Detect which cell encompasses the target text, then output its (X, Y) center coordinate. 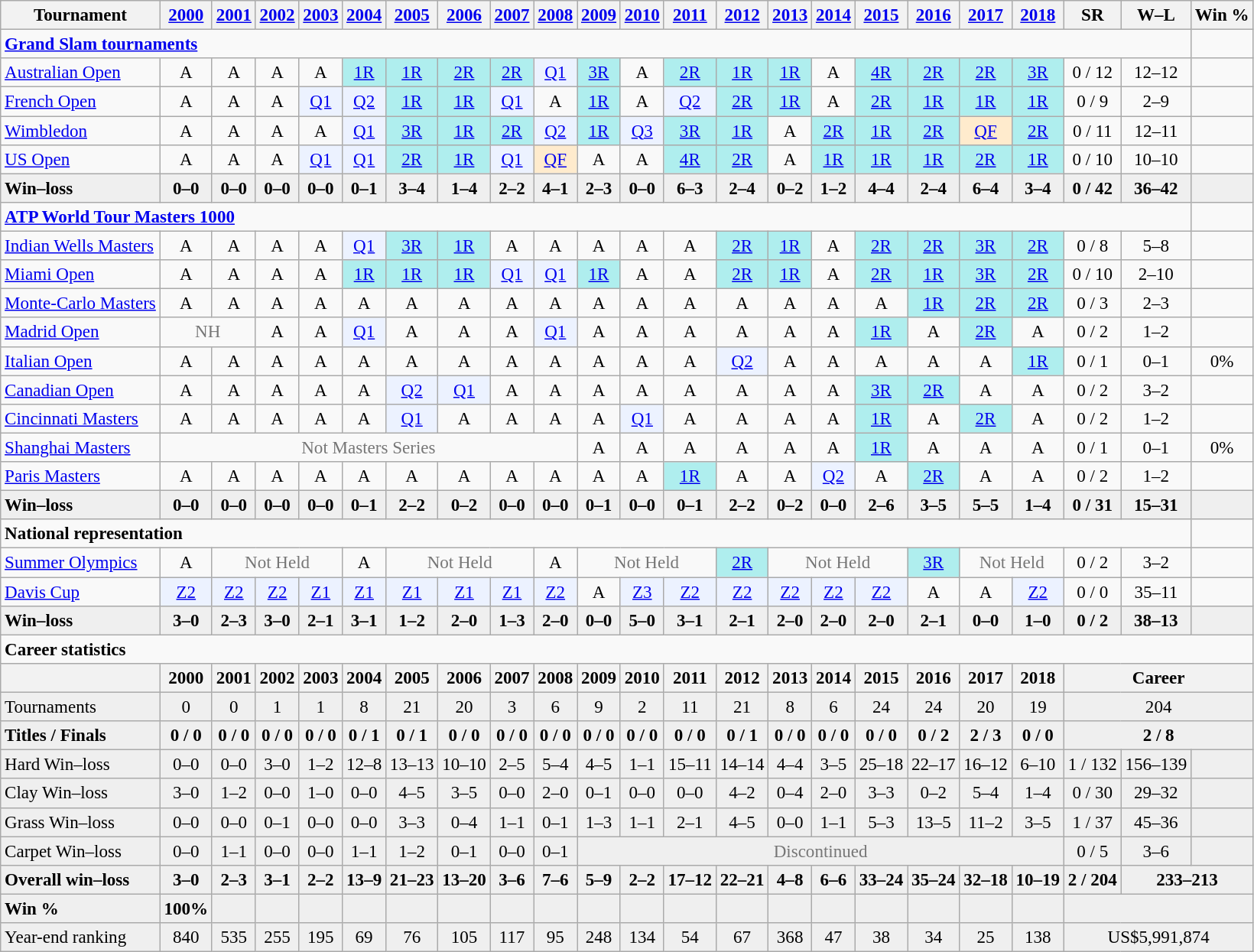
22–21 (742, 880)
204 (1158, 707)
0 / 3 (1092, 304)
Carpet Win–loss (80, 851)
Paris Masters (80, 476)
29–32 (1156, 794)
National representation (596, 534)
16–12 (986, 765)
0 / 42 (1092, 188)
Italian Open (80, 361)
2–5 (512, 765)
54 (690, 937)
1 / 37 (1092, 822)
Tournament (80, 15)
Grand Slam tournaments (596, 44)
10–19 (1038, 880)
2–10 (1156, 275)
13–20 (464, 880)
105 (464, 937)
69 (364, 937)
Canadian Open (80, 390)
45–36 (1156, 822)
100% (186, 908)
12–8 (364, 765)
11 (690, 707)
Overall win–loss (80, 880)
0 / 31 (1092, 505)
Indian Wells Masters (80, 246)
368 (791, 937)
3 (512, 707)
14–14 (742, 765)
195 (321, 937)
US Open (80, 160)
Clay Win–loss (80, 794)
0 / 11 (1092, 131)
35–24 (934, 880)
Australian Open (80, 73)
5–5 (986, 505)
9 (599, 707)
138 (1038, 937)
156–139 (1156, 765)
117 (512, 937)
Shanghai Masters (80, 447)
4–2 (742, 794)
248 (599, 937)
17–12 (690, 880)
2 / 8 (1158, 736)
US$5,991,874 (1158, 937)
34 (934, 937)
2–6 (881, 505)
Year-end ranking (80, 937)
Tournaments (80, 707)
840 (186, 937)
2 / 204 (1092, 880)
Not Masters Series (369, 447)
2 / 3 (986, 736)
15–11 (690, 765)
25–18 (881, 765)
21–23 (412, 880)
4–8 (791, 880)
Davis Cup (80, 592)
38–13 (1156, 621)
Q3 (642, 131)
Grass Win–loss (80, 822)
Monte-Carlo Masters (80, 304)
233–213 (1187, 880)
535 (234, 937)
36–42 (1156, 188)
Miami Open (80, 275)
4–1 (555, 188)
12–11 (1156, 131)
38 (881, 937)
Titles / Finals (80, 736)
255 (277, 937)
Z3 (642, 592)
6–6 (833, 880)
Summer Olympics (80, 563)
5–8 (1156, 246)
22–17 (934, 765)
NH (208, 333)
95 (555, 937)
15–31 (1156, 505)
13–9 (364, 880)
5–9 (599, 880)
35–11 (1156, 592)
33–24 (881, 880)
Hard Win–loss (80, 765)
Career (1158, 678)
W–L (1156, 15)
12–12 (1156, 73)
Wimbledon (80, 131)
0 / 9 (1092, 102)
134 (642, 937)
6–3 (690, 188)
Discontinued (821, 851)
2 (642, 707)
Career statistics (627, 649)
32–18 (986, 880)
6–4 (986, 188)
SR (1092, 15)
ATP World Tour Masters 1000 (596, 217)
0 / 12 (1092, 73)
Madrid Open (80, 333)
1 / 132 (1092, 765)
6–10 (1038, 765)
0 / 5 (1092, 851)
French Open (80, 102)
47 (833, 937)
19 (1038, 707)
0 / 30 (1092, 794)
0 / 8 (1092, 246)
13–5 (934, 822)
76 (412, 937)
2–9 (1156, 102)
7–6 (555, 880)
13–13 (412, 765)
11–2 (986, 822)
Cincinnati Masters (80, 419)
25 (986, 937)
5–3 (881, 822)
67 (742, 937)
5–0 (642, 621)
